Determine the [X, Y] coordinate at the center of the cell enclosing the given text.  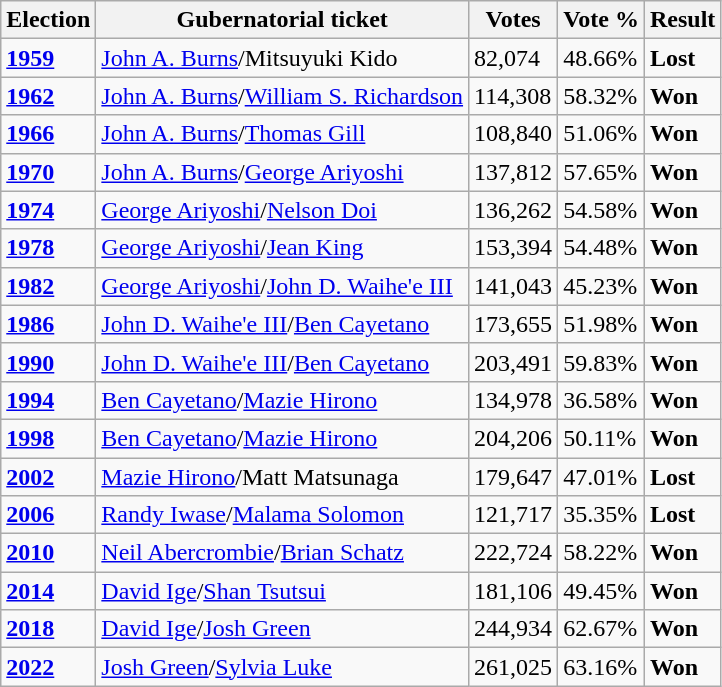
45.23% [602, 286]
John A. Burns/George Ariyoshi [282, 172]
George Ariyoshi/Nelson Doi [282, 210]
1962 [48, 96]
2010 [48, 553]
1990 [48, 362]
181,106 [514, 591]
114,308 [514, 96]
134,978 [514, 400]
51.98% [602, 324]
48.66% [602, 58]
50.11% [602, 438]
203,491 [514, 362]
141,043 [514, 286]
82,074 [514, 58]
David Ige/Shan Tsutsui [282, 591]
54.48% [602, 248]
George Ariyoshi/John D. Waihe'e III [282, 286]
John A. Burns/Mitsuyuki Kido [282, 58]
2006 [48, 515]
John A. Burns/William S. Richardson [282, 96]
36.58% [602, 400]
Gubernatorial ticket [282, 20]
1974 [48, 210]
173,655 [514, 324]
222,724 [514, 553]
49.45% [602, 591]
137,812 [514, 172]
2002 [48, 477]
1986 [48, 324]
204,206 [514, 438]
1978 [48, 248]
Neil Abercrombie/Brian Schatz [282, 553]
2022 [48, 667]
58.32% [602, 96]
261,025 [514, 667]
1982 [48, 286]
Result [682, 20]
153,394 [514, 248]
54.58% [602, 210]
63.16% [602, 667]
Josh Green/Sylvia Luke [282, 667]
1998 [48, 438]
108,840 [514, 134]
179,647 [514, 477]
2014 [48, 591]
136,262 [514, 210]
John A. Burns/Thomas Gill [282, 134]
244,934 [514, 629]
1994 [48, 400]
Vote % [602, 20]
57.65% [602, 172]
59.83% [602, 362]
35.35% [602, 515]
47.01% [602, 477]
1970 [48, 172]
62.67% [602, 629]
Randy Iwase/Malama Solomon [282, 515]
121,717 [514, 515]
1959 [48, 58]
Mazie Hirono/Matt Matsunaga [282, 477]
David Ige/Josh Green [282, 629]
Election [48, 20]
1966 [48, 134]
58.22% [602, 553]
2018 [48, 629]
George Ariyoshi/Jean King [282, 248]
51.06% [602, 134]
Votes [514, 20]
